Pinpoint the cell where the given text exists, returning its [X, Y] midpoint coordinate. 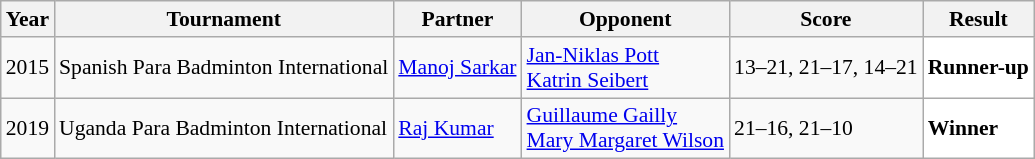
21–16, 21–10 [826, 128]
Partner [457, 19]
Opponent [626, 19]
Year [28, 19]
Runner-up [978, 68]
Tournament [224, 19]
Manoj Sarkar [457, 68]
13–21, 21–17, 14–21 [826, 68]
Raj Kumar [457, 128]
Guillaume Gailly Mary Margaret Wilson [626, 128]
Jan-Niklas Pott Katrin Seibert [626, 68]
Score [826, 19]
Result [978, 19]
Uganda Para Badminton International [224, 128]
Spanish Para Badminton International [224, 68]
Winner [978, 128]
2015 [28, 68]
2019 [28, 128]
